Return the [X, Y] coordinate for the center point of the cell that contains the specified text.  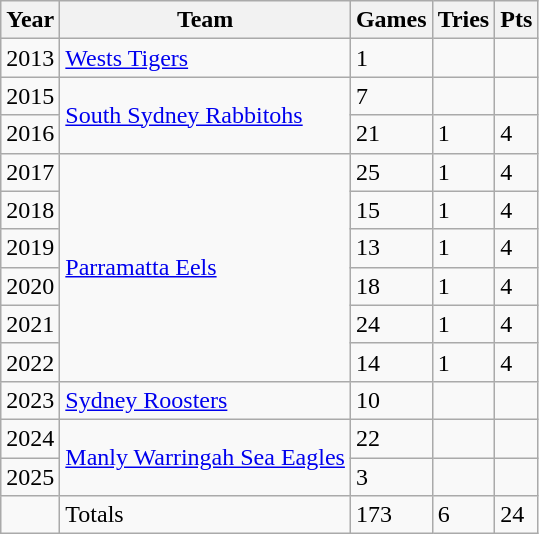
2024 [30, 438]
Wests Tigers [206, 58]
2023 [30, 400]
Parramatta Eels [206, 267]
Year [30, 20]
13 [391, 248]
Pts [516, 20]
25 [391, 172]
2025 [30, 477]
7 [391, 96]
6 [464, 515]
2019 [30, 248]
2017 [30, 172]
2013 [30, 58]
Tries [464, 20]
10 [391, 400]
Totals [206, 515]
2015 [30, 96]
2020 [30, 286]
2022 [30, 362]
3 [391, 477]
15 [391, 210]
173 [391, 515]
14 [391, 362]
South Sydney Rabbitohs [206, 115]
Manly Warringah Sea Eagles [206, 457]
22 [391, 438]
2021 [30, 324]
21 [391, 134]
2018 [30, 210]
Team [206, 20]
2016 [30, 134]
Games [391, 20]
Sydney Roosters [206, 400]
18 [391, 286]
